Identify which cell holds the provided text, then report its [X, Y] central coordinate. 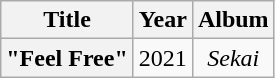
2021 [162, 58]
"Feel Free" [68, 58]
Sekai [233, 58]
Year [162, 20]
Album [233, 20]
Title [68, 20]
